Pinpoint the cell where the given text exists, returning its [X, Y] midpoint coordinate. 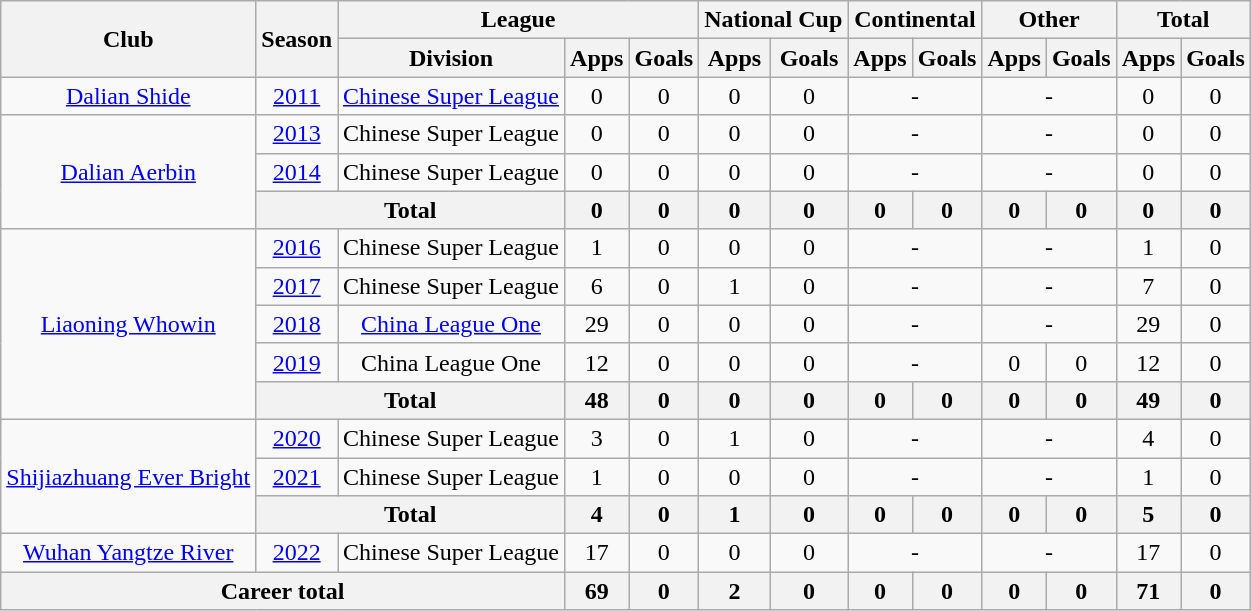
5 [1148, 515]
2011 [297, 96]
71 [1148, 591]
3 [597, 438]
Dalian Shide [128, 96]
2017 [297, 286]
2021 [297, 477]
Dalian Aerbin [128, 172]
Other [1049, 20]
Liaoning Whowin [128, 324]
2014 [297, 172]
2022 [297, 553]
49 [1148, 400]
2018 [297, 324]
Shijiazhuang Ever Bright [128, 476]
2020 [297, 438]
Season [297, 39]
48 [597, 400]
Club [128, 39]
69 [597, 591]
2013 [297, 134]
2019 [297, 362]
2016 [297, 248]
6 [597, 286]
2 [735, 591]
Division [452, 58]
National Cup [774, 20]
Wuhan Yangtze River [128, 553]
League [518, 20]
Career total [283, 591]
7 [1148, 286]
Continental [915, 20]
